Return the (X, Y) coordinate for the center point of the cell that contains the specified text.  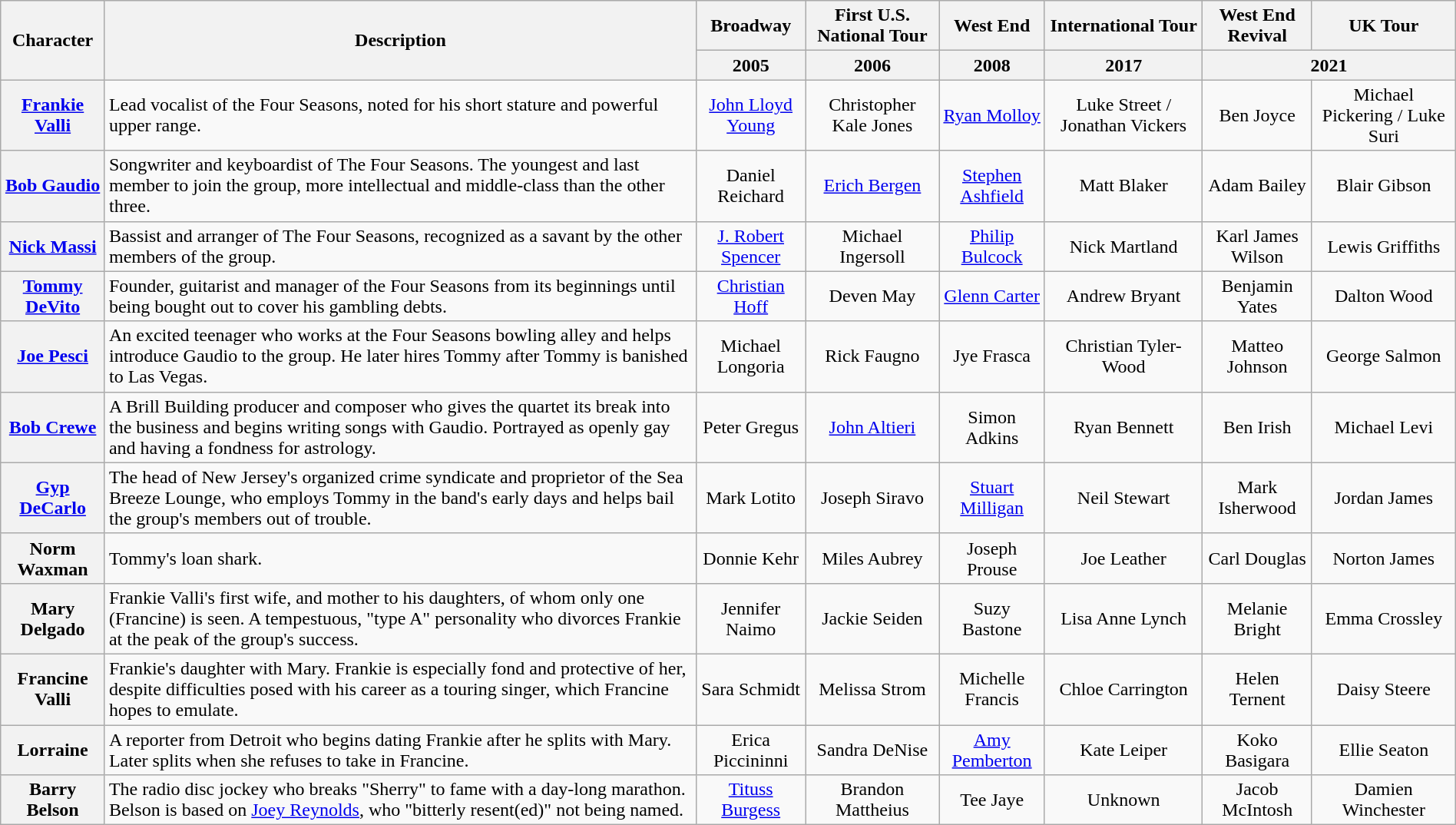
Joseph Siravo (872, 498)
Jordan James (1384, 498)
Norton James (1384, 558)
2008 (992, 65)
Jackie Seiden (872, 618)
Erica Piccininni (751, 750)
Erich Bergen (872, 186)
Nick Massi (53, 246)
Kate Leiper (1123, 750)
Peter Gregus (751, 427)
Philip Bulcock (992, 246)
Michael Levi (1384, 427)
Adam Bailey (1257, 186)
John Lloyd Young (751, 115)
Lewis Griffiths (1384, 246)
Lead vocalist of the Four Seasons, noted for his short stature and powerful upper range. (400, 115)
Ryan Bennett (1123, 427)
Tommy's loan shark. (400, 558)
Tommy DeVito (53, 297)
Sara Schmidt (751, 689)
Brandon Mattheius (872, 800)
Neil Stewart (1123, 498)
J. Robert Spencer (751, 246)
Michael Longoria (751, 356)
Joe Leather (1123, 558)
Ben Joyce (1257, 115)
International Tour (1123, 26)
Melanie Bright (1257, 618)
Helen Ternent (1257, 689)
Rick Faugno (872, 356)
West End Revival (1257, 26)
Matteo Johnson (1257, 356)
Character (53, 40)
Benjamin Yates (1257, 297)
John Altieri (872, 427)
Frankie Valli (53, 115)
Simon Adkins (992, 427)
Ben Irish (1257, 427)
Mary Delgado (53, 618)
Daniel Reichard (751, 186)
Jye Frasca (992, 356)
Bob Crewe (53, 427)
Ellie Seaton (1384, 750)
Joe Pesci (53, 356)
Francine Valli (53, 689)
Mark Isherwood (1257, 498)
Bob Gaudio (53, 186)
Carl Douglas (1257, 558)
Donnie Kehr (751, 558)
Founder, guitarist and manager of the Four Seasons from its beginnings until being bought out to cover his gambling debts. (400, 297)
Blair Gibson (1384, 186)
Barry Belson (53, 800)
2005 (751, 65)
UK Tour (1384, 26)
Christian Hoff (751, 297)
Jennifer Naimo (751, 618)
Norm Waxman (53, 558)
Michelle Francis (992, 689)
Miles Aubrey (872, 558)
George Salmon (1384, 356)
Description (400, 40)
Stephen Ashfield (992, 186)
Nick Martland (1123, 246)
Dalton Wood (1384, 297)
Matt Blaker (1123, 186)
Andrew Bryant (1123, 297)
Luke Street / Jonathan Vickers (1123, 115)
First U.S. National Tour (872, 26)
Broadway (751, 26)
Damien Winchester (1384, 800)
West End (992, 26)
Emma Crossley (1384, 618)
Karl James Wilson (1257, 246)
Mark Lotito (751, 498)
Joseph Prouse (992, 558)
2021 (1329, 65)
Unknown (1123, 800)
Chloe Carrington (1123, 689)
Lisa Anne Lynch (1123, 618)
Michael Ingersoll (872, 246)
Christian Tyler-Wood (1123, 356)
Lorraine (53, 750)
A reporter from Detroit who begins dating Frankie after he splits with Mary. Later splits when she refuses to take in Francine. (400, 750)
Stuart Milligan (992, 498)
Suzy Bastone (992, 618)
Ryan Molloy (992, 115)
Daisy Steere (1384, 689)
Koko Basigara (1257, 750)
Tee Jaye (992, 800)
Deven May (872, 297)
2006 (872, 65)
Melissa Strom (872, 689)
Michael Pickering / Luke Suri (1384, 115)
Tituss Burgess (751, 800)
Glenn Carter (992, 297)
2017 (1123, 65)
Amy Pemberton (992, 750)
Christopher Kale Jones (872, 115)
Jacob McIntosh (1257, 800)
Gyp DeCarlo (53, 498)
Sandra DeNise (872, 750)
Bassist and arranger of The Four Seasons, recognized as a savant by the other members of the group. (400, 246)
